Scan for the cell matching the given text and deliver its [x, y] coordinate at center. 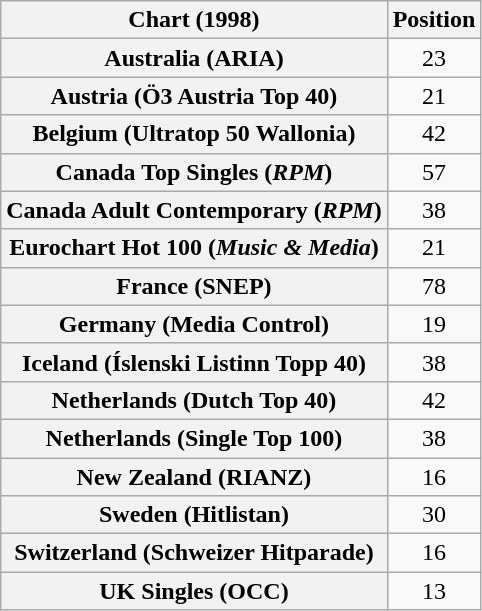
Netherlands (Single Top 100) [194, 438]
Australia (ARIA) [194, 58]
19 [434, 324]
Iceland (Íslenski Listinn Topp 40) [194, 362]
New Zealand (RIANZ) [194, 477]
Canada Top Singles (RPM) [194, 172]
Austria (Ö3 Austria Top 40) [194, 96]
57 [434, 172]
13 [434, 591]
Chart (1998) [194, 20]
UK Singles (OCC) [194, 591]
France (SNEP) [194, 286]
Canada Adult Contemporary (RPM) [194, 210]
Germany (Media Control) [194, 324]
23 [434, 58]
30 [434, 515]
Position [434, 20]
Netherlands (Dutch Top 40) [194, 400]
78 [434, 286]
Belgium (Ultratop 50 Wallonia) [194, 134]
Switzerland (Schweizer Hitparade) [194, 553]
Sweden (Hitlistan) [194, 515]
Eurochart Hot 100 (Music & Media) [194, 248]
